Return the (X, Y) coordinate for the center point of the cell that contains the specified text.  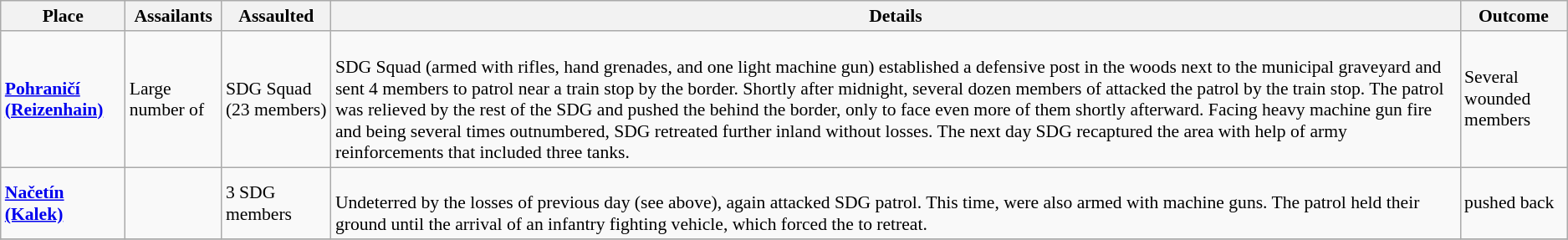
Assaulted (276, 16)
SDG Squad (23 members) (276, 99)
Details (896, 16)
Outcome (1514, 16)
Place (64, 16)
pushed back (1514, 204)
Several wounded members (1514, 99)
Načetín (Kalek) (64, 204)
3 SDG members (276, 204)
Large number of (174, 99)
Pohraničí (Reizenhain) (64, 99)
Assailants (174, 16)
